From the cell containing the given text, extract its center point as (x, y) coordinate. 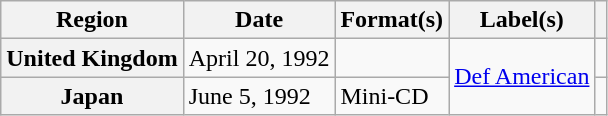
June 5, 1992 (259, 96)
April 20, 1992 (259, 58)
Date (259, 20)
Label(s) (522, 20)
Japan (92, 96)
Format(s) (392, 20)
Region (92, 20)
Def American (522, 77)
United Kingdom (92, 58)
Mini-CD (392, 96)
